From the cell containing the given text, extract its center point as (X, Y) coordinate. 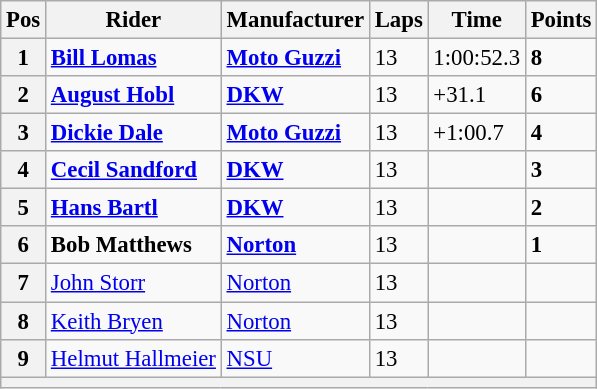
Helmut Hallmeier (134, 358)
NSU (295, 358)
John Storr (134, 283)
9 (24, 358)
Dickie Dale (134, 133)
Pos (24, 20)
Hans Bartl (134, 208)
August Hobl (134, 95)
Points (560, 20)
1:00:52.3 (476, 58)
Rider (134, 20)
+31.1 (476, 95)
Cecil Sandford (134, 170)
Keith Bryen (134, 321)
7 (24, 283)
Manufacturer (295, 20)
Bill Lomas (134, 58)
Bob Matthews (134, 245)
Time (476, 20)
Laps (398, 20)
+1:00.7 (476, 133)
5 (24, 208)
